Detect which cell encompasses the target text, then output its (x, y) center coordinate. 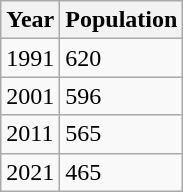
Population (122, 20)
465 (122, 172)
1991 (30, 58)
2011 (30, 134)
620 (122, 58)
565 (122, 134)
2001 (30, 96)
Year (30, 20)
2021 (30, 172)
596 (122, 96)
